Identify which cell holds the provided text, then report its (X, Y) central coordinate. 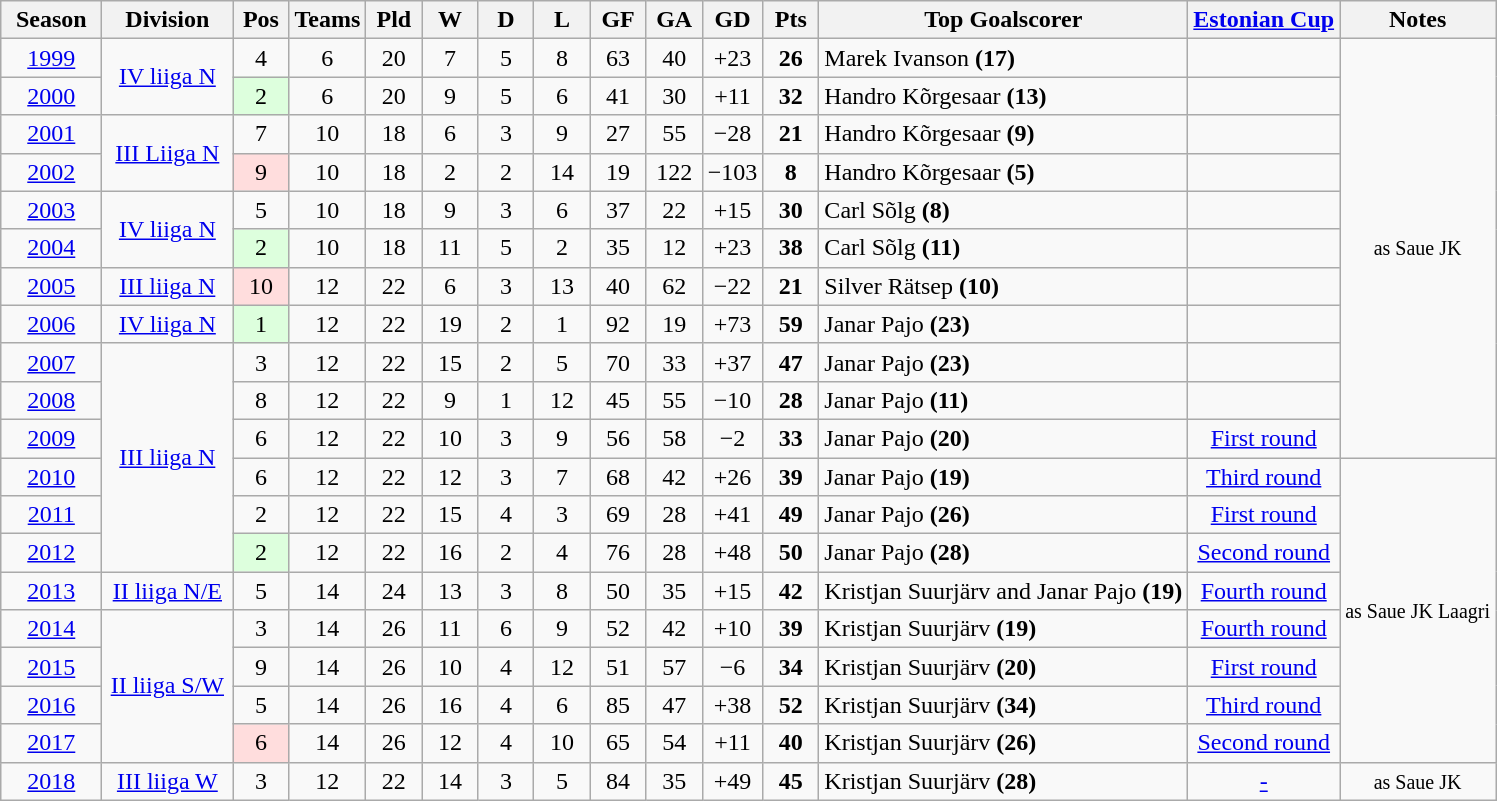
58 (674, 438)
Janar Pajo (28) (1004, 553)
L (562, 20)
Handro Kõrgesaar (13) (1004, 96)
+26 (732, 477)
−103 (732, 172)
38 (791, 248)
+49 (732, 781)
Estonian Cup (1264, 20)
62 (674, 286)
2005 (52, 286)
+37 (732, 362)
Carl Sõlg (11) (1004, 248)
+38 (732, 705)
2012 (52, 553)
32 (791, 96)
II liiga N/E (168, 591)
III liiga W (168, 781)
+41 (732, 515)
Pld (394, 20)
2007 (52, 362)
27 (618, 134)
Janar Pajo (26) (1004, 515)
1999 (52, 58)
Division (168, 20)
2014 (52, 629)
Handro Kõrgesaar (9) (1004, 134)
Season (52, 20)
2011 (52, 515)
70 (618, 362)
Janar Pajo (20) (1004, 438)
Carl Sõlg (8) (1004, 210)
Kristjan Suurjärv (28) (1004, 781)
49 (791, 515)
−22 (732, 286)
34 (791, 667)
59 (791, 324)
GA (674, 20)
Silver Rätsep (10) (1004, 286)
69 (618, 515)
57 (674, 667)
Pts (791, 20)
2015 (52, 667)
2009 (52, 438)
- (1264, 781)
2006 (52, 324)
−6 (732, 667)
−10 (732, 400)
92 (618, 324)
Kristjan Suurjärv and Janar Pajo (19) (1004, 591)
76 (618, 553)
+10 (732, 629)
2003 (52, 210)
56 (618, 438)
Pos (261, 20)
2016 (52, 705)
−28 (732, 134)
54 (674, 743)
Janar Pajo (11) (1004, 400)
2002 (52, 172)
37 (618, 210)
85 (618, 705)
as Saue JK Laagri (1418, 610)
Marek Ivanson (17) (1004, 58)
Kristjan Suurjärv (34) (1004, 705)
Kristjan Suurjärv (26) (1004, 743)
−2 (732, 438)
GF (618, 20)
Top Goalscorer (1004, 20)
D (506, 20)
68 (618, 477)
II liiga S/W (168, 686)
41 (618, 96)
+73 (732, 324)
84 (618, 781)
51 (618, 667)
Notes (1418, 20)
2004 (52, 248)
Kristjan Suurjärv (19) (1004, 629)
2018 (52, 781)
2000 (52, 96)
Janar Pajo (19) (1004, 477)
Kristjan Suurjärv (20) (1004, 667)
122 (674, 172)
III Liiga N (168, 153)
GD (732, 20)
2013 (52, 591)
2008 (52, 400)
2017 (52, 743)
+48 (732, 553)
2001 (52, 134)
65 (618, 743)
Handro Kõrgesaar (5) (1004, 172)
W (450, 20)
2010 (52, 477)
24 (394, 591)
Teams (328, 20)
63 (618, 58)
